Find where the given text appears and provide that cell's center as (x, y) coordinate. 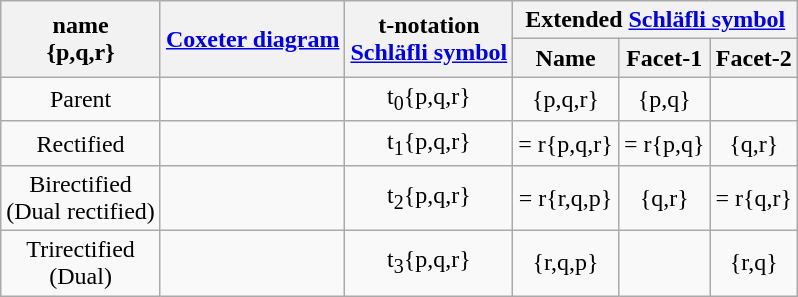
t2{p,q,r} (429, 198)
{p,q,r} (566, 99)
Rectified (81, 143)
Birectified(Dual rectified) (81, 198)
Parent (81, 99)
t-notationSchläfli symbol (429, 39)
{r,q,p} (566, 264)
= r{p,q} (664, 143)
Trirectified(Dual) (81, 264)
{p,q} (664, 99)
t0{p,q,r} (429, 99)
= r{r,q,p} (566, 198)
Facet-2 (754, 58)
Extended Schläfli symbol (656, 20)
Name (566, 58)
t1{p,q,r} (429, 143)
Coxeter diagram (252, 39)
Facet-1 (664, 58)
t3{p,q,r} (429, 264)
{r,q} (754, 264)
= r{p,q,r} (566, 143)
= r{q,r} (754, 198)
name{p,q,r} (81, 39)
